Detect which cell encompasses the target text, then output its (X, Y) center coordinate. 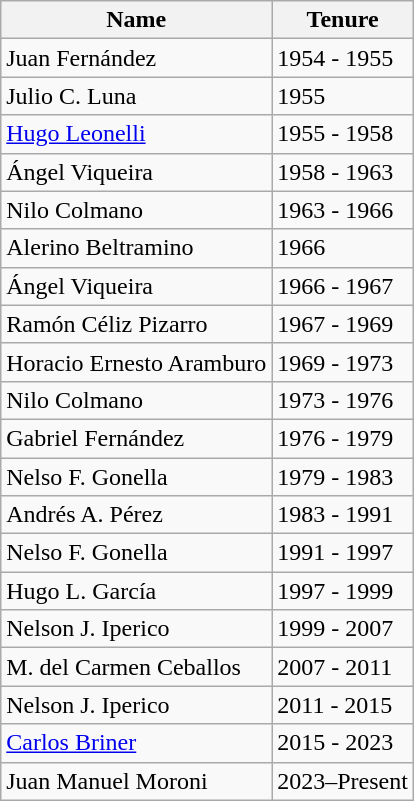
Juan Manuel Moroni (136, 781)
1976 - 1979 (343, 438)
1997 - 1999 (343, 591)
2011 - 2015 (343, 705)
2015 - 2023 (343, 743)
Julio C. Luna (136, 96)
1999 - 2007 (343, 629)
Hugo Leonelli (136, 134)
1966 - 1967 (343, 286)
1983 - 1991 (343, 515)
Carlos Briner (136, 743)
Juan Fernández (136, 58)
2007 - 2011 (343, 667)
1973 - 1976 (343, 400)
1979 - 1983 (343, 477)
1967 - 1969 (343, 324)
Gabriel Fernández (136, 438)
1955 (343, 96)
1966 (343, 248)
Name (136, 20)
Andrés A. Pérez (136, 515)
Ramón Céliz Pizarro (136, 324)
Alerino Beltramino (136, 248)
1969 - 1973 (343, 362)
1954 - 1955 (343, 58)
1958 - 1963 (343, 172)
Hugo L. García (136, 591)
1991 - 1997 (343, 553)
2023–Present (343, 781)
Horacio Ernesto Aramburo (136, 362)
1963 - 1966 (343, 210)
Tenure (343, 20)
1955 - 1958 (343, 134)
M. del Carmen Ceballos (136, 667)
